Extract the [x, y] coordinate from the center of the cell holding the provided text.  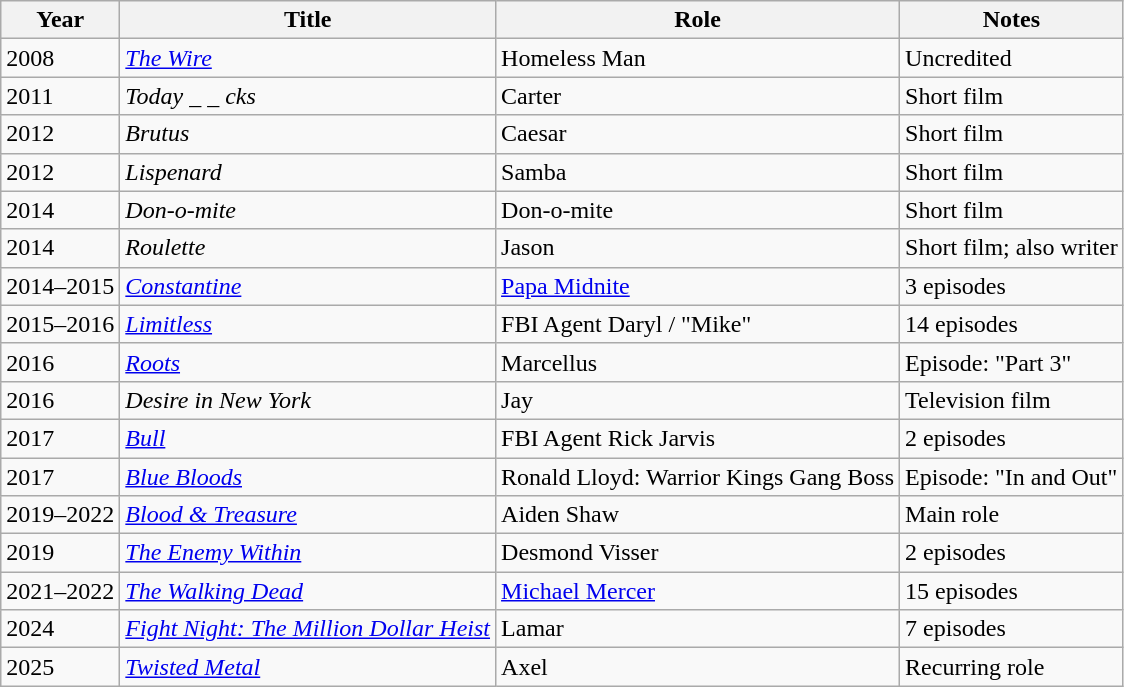
Notes [1012, 20]
Axel [698, 667]
Episode: "Part 3" [1012, 362]
Main role [1012, 515]
2015–2016 [60, 324]
Aiden Shaw [698, 515]
2011 [60, 96]
2008 [60, 58]
Carter [698, 96]
Blood & Treasure [308, 515]
Ronald Lloyd: Warrior Kings Gang Boss [698, 477]
Blue Bloods [308, 477]
Twisted Metal [308, 667]
Lamar [698, 629]
Limitless [308, 324]
15 episodes [1012, 591]
Desmond Visser [698, 553]
The Walking Dead [308, 591]
2019 [60, 553]
7 episodes [1012, 629]
Papa Midnite [698, 286]
2019–2022 [60, 515]
Marcellus [698, 362]
Fight Night: The Million Dollar Heist [308, 629]
Role [698, 20]
Desire in New York [308, 400]
Bull [308, 438]
Caesar [698, 134]
Roots [308, 362]
The Enemy Within [308, 553]
Homeless Man [698, 58]
FBI Agent Rick Jarvis [698, 438]
Year [60, 20]
2025 [60, 667]
Michael Mercer [698, 591]
Today _ _ cks [308, 96]
Recurring role [1012, 667]
2021–2022 [60, 591]
2024 [60, 629]
Jay [698, 400]
Short film; also writer [1012, 248]
Samba [698, 172]
2014–2015 [60, 286]
Television film [1012, 400]
3 episodes [1012, 286]
Roulette [308, 248]
Brutus [308, 134]
Episode: "In and Out" [1012, 477]
14 episodes [1012, 324]
Lispenard [308, 172]
Uncredited [1012, 58]
Jason [698, 248]
Constantine [308, 286]
FBI Agent Daryl / "Mike" [698, 324]
The Wire [308, 58]
Title [308, 20]
